From the cell containing the given text, extract its center point as (X, Y) coordinate. 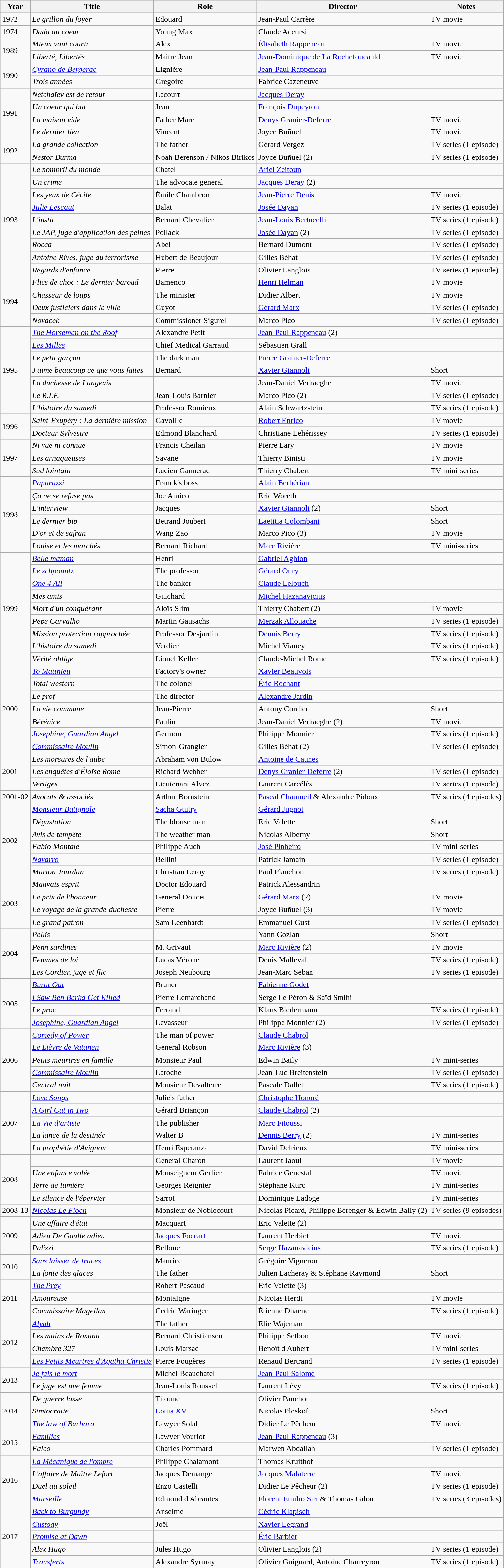
1974 (15, 32)
Joyce Buñuel (3) (343, 909)
Nicolas Picard, Philippe Bérenger & Edwin Baily (2) (343, 1211)
J'aime beaucoup ce que vous faites (92, 370)
2004 (15, 953)
General Robson (205, 1047)
Florent Emilio Siri & Thomas Gilou (343, 1499)
Une enfance volée (92, 1173)
Saint-Exupéry : La dernière mission (92, 420)
Olivier Guignard, Antoine Charreyron (343, 1561)
Dominique Ladoge (343, 1198)
Paul Planchon (343, 872)
Lignière (205, 69)
Jules Hugo (205, 1549)
Thierry Chabert (343, 470)
Deux justiciers dans la ville (92, 307)
Antony Cordier (343, 709)
1989 (15, 50)
Christian Leroy (205, 872)
Gérard Oury (343, 571)
Gilles Béhat (2) (343, 746)
Guichard (205, 596)
Penn sardines (92, 947)
Paulin (205, 721)
Eric Valette (343, 822)
Custody (92, 1524)
Les Milles (92, 345)
The advocate general (205, 182)
2014 (15, 1411)
Éric Barbier (343, 1536)
Montaigne (205, 1298)
Marco Pico (2) (343, 395)
Abel (205, 245)
Professor Romieux (205, 408)
Promise at Dawn (92, 1536)
Director (343, 7)
Pierre Granier-Deferre (343, 357)
Les yeux de Cécile (92, 195)
2008-13 (15, 1211)
Bellini (205, 859)
Macquart (205, 1223)
Philippe Auch (205, 847)
Rocca (92, 245)
Olivier Panchot (343, 1399)
Pepe Carvalho (92, 621)
Gérard Jugnot (343, 809)
Sam Leenhardt (205, 922)
François Dupeyron (343, 107)
Bernard Chevalier (205, 220)
Total western (92, 684)
Denys Granier-Deferre (343, 119)
Wang Zao (205, 533)
Un coeur qui bat (92, 107)
Georges Reignier (205, 1185)
José Pinheiro (343, 847)
Novacek (92, 320)
A Girl Cut in Two (92, 1110)
Fabrice Genestal (343, 1173)
Alain Berbérian (343, 483)
2002 (15, 841)
La fonte des glaces (92, 1273)
The Horseman on the Roof (92, 332)
D'or et de safran (92, 533)
Louis Marsac (205, 1348)
Bamenco (205, 282)
Anselme (205, 1511)
Pellis (92, 934)
Charles Pommard (205, 1449)
Fabio Montale (92, 847)
The minister (205, 295)
Marc Rivière (343, 546)
Patrick Jamain (343, 859)
Jean-Daniel Verhaeghe (343, 383)
Mes amis (92, 596)
Benoît d'Aubert (343, 1348)
Gérard Briançon (205, 1110)
Joyce Buñuel (343, 132)
Grégoire Vigneron (343, 1261)
Verdier (205, 646)
Jean-Pierre Denis (343, 195)
Guyot (205, 307)
Sarrot (205, 1198)
Jacques Demange (205, 1474)
Chambre 327 (92, 1348)
Le petit garçon (92, 357)
De guerre lasse (92, 1399)
Laurent Herbiet (343, 1236)
Mieux vaut courir (92, 44)
Marion Jourdan (92, 872)
La prophétie d'Avignon (92, 1148)
Le dernier lien (92, 132)
Un crime (92, 182)
Savane (205, 458)
Maurice (205, 1261)
1996 (15, 427)
Back to Burgundy (92, 1511)
Factory's owner (205, 671)
Sébastien Grall (343, 345)
Claude Chabrol (343, 1035)
Claude Accursi (343, 32)
Christophe Honoré (343, 1098)
Le proc (92, 1010)
Bernard Dumont (343, 245)
Doctor Edouard (205, 884)
Le JAP, juge d'application des peines (92, 232)
La Vie d'artiste (92, 1123)
Commissioner Sigurel (205, 320)
2003 (15, 903)
Edmond Blanchard (205, 433)
Lieutenant Alvez (205, 784)
Netchaïev est de retour (92, 94)
General Doucet (205, 897)
Une affaire d'état (92, 1223)
2007 (15, 1123)
Marwen Abdallah (343, 1449)
Monsieur de Noblecourt (205, 1211)
Le R.I.F. (92, 395)
Dégustation (92, 822)
Docteur Sylvestre (92, 433)
Jacques Foccart (205, 1236)
Thierry Chabert (2) (343, 609)
Michel Beauchatel (205, 1374)
Jean-Louis Bertucelli (343, 220)
1999 (15, 609)
Henri Esperanza (205, 1148)
Jean-Louis Roussel (205, 1386)
2016 (15, 1480)
Julie's father (205, 1098)
Josée Dayan (343, 207)
Mission protection rapprochée (92, 634)
Gavoille (205, 420)
1998 (15, 514)
2013 (15, 1380)
1995 (15, 370)
Jean-Paul Salomé (343, 1374)
Navarro (92, 859)
Sud lointain (92, 470)
Le grand patron (92, 922)
Thierry Binisti (343, 458)
Les Petits Meurtres d'Agatha Christie (92, 1361)
Dennis Berry (2) (343, 1135)
Gérard Marx (2) (343, 897)
Jacques Deray (2) (343, 182)
Professor Desjardin (205, 634)
Francis Cheilan (205, 445)
1972 (15, 19)
Avocats & associés (92, 797)
The blouse man (205, 822)
Jean-Paul Rappeneau (343, 69)
Olivier Langlois (343, 270)
Titoune (205, 1399)
Christiane Lehérissey (343, 433)
Commissaire Magellan (92, 1311)
Richard Webber (205, 772)
Olivier Langlois (2) (343, 1549)
Paparazzi (92, 483)
Claude Lelouch (343, 584)
Henri Helman (343, 282)
Jean (205, 107)
Year (15, 7)
Robert Enrico (343, 420)
Josée Dayan (2) (343, 232)
Avis de tempête (92, 834)
Marco Pico (3) (343, 533)
Bruner (205, 985)
Thomas Kruithof (343, 1461)
Élisabeth Rappeneau (343, 44)
Pierre Fougères (205, 1361)
Role (205, 7)
Title (92, 7)
Eric Valette (3) (343, 1286)
Bernard Richard (205, 546)
L'instit (92, 220)
1994 (15, 301)
Klaus Biedermann (343, 1010)
Les Cordier, juge et flic (92, 972)
Philippe Monnier (2) (343, 1022)
Burnt Out (92, 985)
Alyah (92, 1323)
Germon (205, 734)
Antoine Rives, juge du terrorisme (92, 257)
2012 (15, 1342)
Martin Gausachs (205, 621)
The professor (205, 571)
La vie commune (92, 709)
Chief Medical Garraud (205, 345)
Pierre Lemarchand (205, 997)
Bérénice (92, 721)
Philippe Setbon (343, 1336)
2011 (15, 1298)
Pascal Chaumeil & Alexandre Pidoux (343, 797)
Philippe Chalamont (205, 1461)
2017 (15, 1536)
Enzo Castelli (205, 1486)
Monsieur Paul (205, 1060)
Bellone (205, 1248)
Joe Amico (205, 496)
La grande collection (92, 144)
Cédric Klapisch (343, 1511)
Marc Rivière (3) (343, 1047)
Flics de choc : Le dernier baroud (92, 282)
Le voyage de la grande-duchesse (92, 909)
Laurent Lévy (343, 1386)
Marseille (92, 1499)
Sans laisser de traces (92, 1261)
Jean-Paul Carrère (343, 19)
Monseigneur Gerlier (205, 1173)
Le prof (92, 696)
Les arnaqueuses (92, 458)
Le silence de l'épervier (92, 1198)
Denys Granier-Deferre (2) (343, 772)
Trois années (92, 82)
Pierre Lary (343, 445)
Families (92, 1436)
1990 (15, 75)
Alex (205, 44)
Central nuit (92, 1085)
Émile Chambron (205, 195)
Gérard Marx (343, 307)
Adieu De Gaulle adieu (92, 1236)
Patrick Alessandrin (343, 884)
Les enquêtes d'Éloïse Rome (92, 772)
Simiocratie (92, 1411)
Duel au soleil (92, 1486)
Betrand Joubert (205, 521)
2009 (15, 1236)
Xavier Giannoli (2) (343, 508)
Lacourt (205, 94)
M. Grivaut (205, 947)
2008 (15, 1179)
Elie Wajeman (343, 1323)
Fabienne Godet (343, 985)
Dada au coeur (92, 32)
Julie Lescaut (92, 207)
Eric Valette (2) (343, 1223)
Pascale Dallet (343, 1085)
Mort d'un conquérant (92, 609)
Chatel (205, 170)
Petits meurtres en famille (92, 1060)
Palizzi (92, 1248)
Louis XV (205, 1411)
2001 (15, 771)
Lawyer Vouriot (205, 1436)
Ferrand (205, 1010)
Bernard Christiansen (205, 1336)
Marc Rivière (2) (343, 947)
Father Marc (205, 119)
2006 (15, 1060)
Gregoire (205, 82)
The law of Barbara (92, 1424)
Mauvais esprit (92, 884)
The man of power (205, 1035)
Nicolas Alberny (343, 834)
L'affaire de Maître Lefort (92, 1474)
Sacha Guitry (205, 809)
Denis Malleval (343, 960)
Philippe Monnier (343, 734)
Jean-Dominique de La Rochefoucauld (343, 57)
Belle maman (92, 558)
The Prey (92, 1286)
Laetitia Colombani (343, 521)
Cedric Waringer (205, 1311)
Le grillon du foyer (92, 19)
The weather man (205, 834)
Pollack (205, 232)
David Delrieux (343, 1148)
TV series (4 episodes) (466, 797)
Edwin Baily (343, 1060)
Laurent Jaoui (343, 1160)
Jean-Paul Rappeneau (2) (343, 332)
Lucas Vérone (205, 960)
Alex Hugo (92, 1549)
Alain Schwartzstein (343, 408)
Alexandre Jardin (343, 696)
Marc Fitoussi (343, 1123)
Regards d'enfance (92, 270)
Fabrice Cazeneuve (343, 82)
Hubert de Beaujour (205, 257)
Nicolas Pleskof (343, 1411)
La Mécanique de l'ombre (92, 1461)
Monsieur Batignole (92, 809)
Lawyer Solal (205, 1424)
Arthur Bornstein (205, 797)
Franck's boss (205, 483)
Michel Vianey (343, 646)
Simon-Grangier (205, 746)
Comedy of Power (92, 1035)
Jean-Luc Breitenstein (343, 1072)
Edouard (205, 19)
Jean-Marc Seban (343, 972)
Bernard (205, 370)
Jean-Paul Rappeneau (3) (343, 1436)
Gilles Béhat (343, 257)
1992 (15, 151)
The dark man (205, 357)
Antoine de Caunes (343, 759)
Le nombril du monde (92, 170)
Vincent (205, 132)
Stéphane Kurc (343, 1185)
Joël (205, 1524)
Joyce Buñuel (2) (343, 157)
Gérard Vergez (343, 144)
Louise et les marchés (92, 546)
Nestor Burma (92, 157)
Levasseur (205, 1022)
Femmes de loi (92, 960)
2015 (15, 1442)
Jean-Louis Barnier (205, 395)
Dennis Berry (343, 634)
Le dernier bip (92, 521)
Chasseur de loups (92, 295)
Didier Albert (343, 295)
Lionel Keller (205, 659)
La lance de la destinée (92, 1135)
Yann Gozlan (343, 934)
Claude Chabrol (2) (343, 1110)
2010 (15, 1267)
Ariel Zeitoun (343, 170)
Xavier Giannoli (343, 370)
La maison vide (92, 119)
Alexandre Petit (205, 332)
Xavier Beauvois (343, 671)
2005 (15, 1004)
Étienne Dhaene (343, 1311)
Éric Rochant (343, 684)
The director (205, 696)
Gabriel Aghion (343, 558)
2000 (15, 709)
Nicolas Herdt (343, 1298)
Eric Woreth (343, 496)
Le prix de l'honneur (92, 897)
Joseph Neubourg (205, 972)
Le juge est une femme (92, 1386)
La duchesse de Langeais (92, 383)
Lucien Gannerac (205, 470)
TV series (9 episodes) (466, 1211)
Noah Berenson / Nikos Birikos (205, 157)
Young Max (205, 32)
Ça ne se refuse pas (92, 496)
Edmond d'Abrantes (205, 1499)
Falco (92, 1449)
To Matthieu (92, 671)
Love Songs (92, 1098)
Jacques Malaterre (343, 1474)
I Saw Ben Barka Get Killed (92, 997)
Je fais le mort (92, 1374)
Cyrano de Bergerac (92, 69)
Renaud Bertrand (343, 1361)
Robert Pascaud (205, 1286)
Transferts (92, 1561)
The publisher (205, 1123)
Vertiges (92, 784)
Vérité oblige (92, 659)
Henri (205, 558)
Monsieur Devalterre (205, 1085)
One 4 All (92, 584)
Les morsures de l'aube (92, 759)
2001-02 (15, 797)
Balat (205, 207)
Alexandre Syrmay (205, 1561)
Xavier Legrand (343, 1524)
The colonel (205, 684)
Abraham von Bulow (205, 759)
Jacques Deray (343, 94)
Jean-Pierre (205, 709)
Walter B (205, 1135)
Notes (466, 7)
1991 (15, 113)
Liberté, Libertés (92, 57)
Aloïs Slim (205, 609)
Le schpountz (92, 571)
Merzak Allouache (343, 621)
1997 (15, 458)
Le Lièvre de Vatanen (92, 1047)
1993 (15, 220)
L'interview (92, 508)
TV series (3 episodes) (466, 1499)
Laroche (205, 1072)
Les mains de Roxana (92, 1336)
The banker (205, 584)
Marco Pico (343, 320)
Didier Le Pêcheur (2) (343, 1486)
Emmanuel Gust (343, 922)
Jean-Daniel Verhaeghe (2) (343, 721)
Serge Hazanavicius (343, 1248)
Nicolas Le Floch (92, 1211)
Jacques (205, 508)
Claude-Michel Rome (343, 659)
Serge Le Péron & Saïd Smihi (343, 997)
Didier Le Pêcheur (343, 1424)
General Charon (205, 1160)
Amoureuse (92, 1298)
Julien Lacheray & Stéphane Raymond (343, 1273)
Laurent Carcélès (343, 784)
Terre de lumière (92, 1185)
Ni vue ni connue (92, 445)
Michel Hazanavicius (343, 596)
Maitre Jean (205, 57)
